Locate the cell with the specified text and output its [x, y] center coordinate. 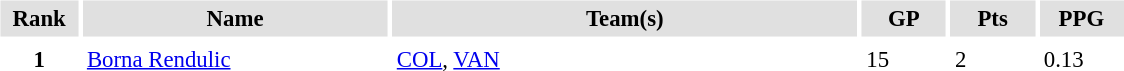
Name [234, 18]
Pts [993, 18]
PPG [1081, 18]
Rank [38, 18]
Team(s) [624, 18]
GP [904, 18]
